From the cell containing the given text, extract its center point as [X, Y] coordinate. 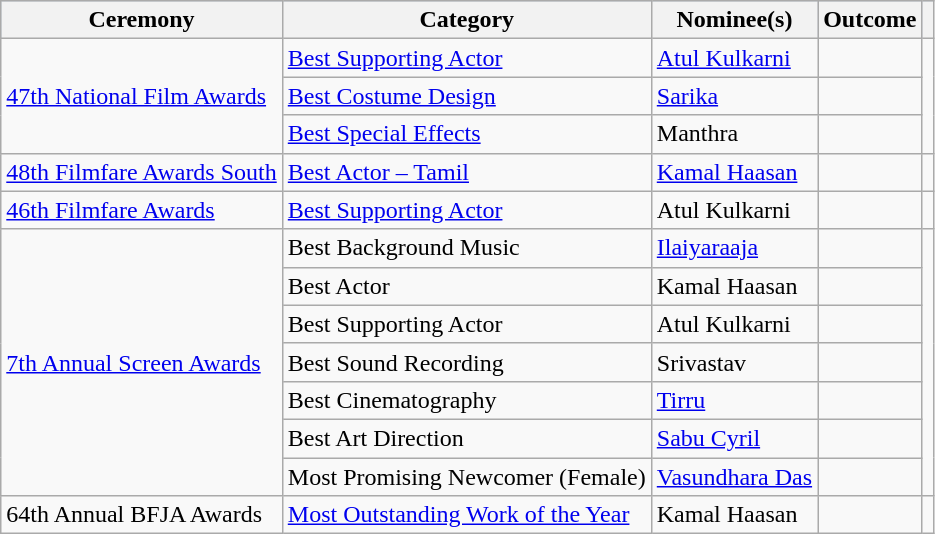
Ilaiyaraaja [734, 248]
Best Cinematography [466, 400]
Sabu Cyril [734, 438]
Srivastav [734, 362]
Best Actor [466, 286]
Best Costume Design [466, 96]
Most Outstanding Work of the Year [466, 515]
Best Actor – Tamil [466, 172]
Vasundhara Das [734, 477]
46th Filmfare Awards [142, 210]
47th National Film Awards [142, 96]
Manthra [734, 134]
Tirru [734, 400]
Outcome [870, 20]
Sarika [734, 96]
Best Background Music [466, 248]
48th Filmfare Awards South [142, 172]
64th Annual BFJA Awards [142, 515]
Most Promising Newcomer (Female) [466, 477]
Best Art Direction [466, 438]
Best Special Effects [466, 134]
7th Annual Screen Awards [142, 362]
Category [466, 20]
Nominee(s) [734, 20]
Ceremony [142, 20]
Best Sound Recording [466, 362]
